Scan for the cell matching the given text and deliver its (X, Y) coordinate at center. 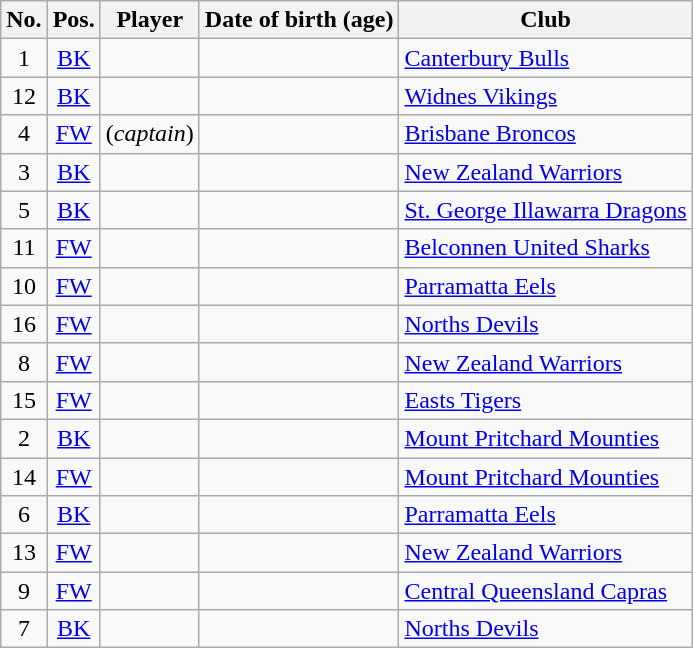
14 (24, 477)
6 (24, 515)
Easts Tigers (546, 400)
Club (546, 20)
1 (24, 58)
No. (24, 20)
8 (24, 362)
11 (24, 248)
16 (24, 324)
Central Queensland Capras (546, 591)
15 (24, 400)
3 (24, 172)
2 (24, 438)
St. George Illawarra Dragons (546, 210)
Pos. (74, 20)
10 (24, 286)
12 (24, 96)
Brisbane Broncos (546, 134)
5 (24, 210)
Belconnen United Sharks (546, 248)
Widnes Vikings (546, 96)
Date of birth (age) (299, 20)
(captain) (150, 134)
Player (150, 20)
4 (24, 134)
13 (24, 553)
7 (24, 629)
9 (24, 591)
Canterbury Bulls (546, 58)
